Identify which cell holds the provided text, then report its [x, y] central coordinate. 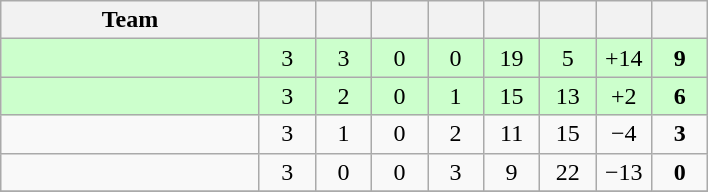
5 [568, 58]
+2 [624, 96]
−4 [624, 134]
+14 [624, 58]
Team [130, 20]
6 [680, 96]
11 [512, 134]
13 [568, 96]
−13 [624, 172]
19 [512, 58]
22 [568, 172]
